Detect which cell encompasses the target text, then output its (X, Y) center coordinate. 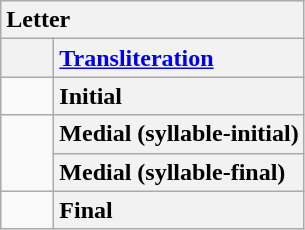
Final (179, 210)
Medial (syllable-final) (179, 172)
Initial (179, 96)
Transliteration (179, 58)
Letter (152, 20)
Medial (syllable-initial) (179, 134)
